Determine the (x, y) coordinate at the center of the cell enclosing the given text.  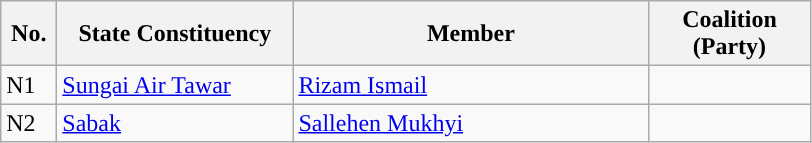
Coalition (Party) (730, 34)
Rizam Ismail (471, 85)
Sungai Air Tawar (175, 85)
State Constituency (175, 34)
N1 (29, 85)
No. (29, 34)
Sallehen Mukhyi (471, 123)
Sabak (175, 123)
Member (471, 34)
N2 (29, 123)
